From the cell containing the given text, extract its center point as (X, Y) coordinate. 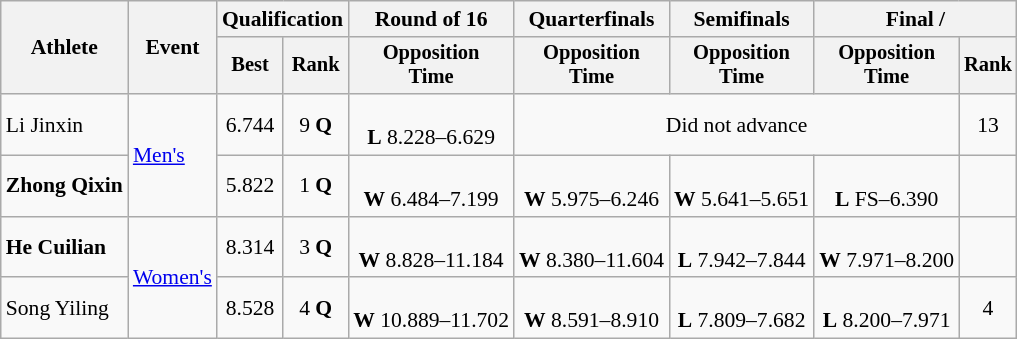
Final / (916, 19)
Zhong Qixin (64, 186)
L 8.228–6.629 (431, 124)
3 Q (316, 248)
8.528 (250, 308)
W 7.971–8.200 (886, 248)
1 Q (316, 186)
Athlete (64, 48)
Li Jinxin (64, 124)
Best (250, 66)
L 7.942–7.844 (742, 248)
Semifinals (742, 19)
Qualification (282, 19)
W 5.641–5.651 (742, 186)
Did not advance (736, 124)
Women's (172, 278)
5.822 (250, 186)
W 8.828–11.184 (431, 248)
4 (988, 308)
W 5.975–6.246 (592, 186)
Round of 16 (431, 19)
Song Yiling (64, 308)
Quarterfinals (592, 19)
W 10.889–11.702 (431, 308)
L 8.200–7.971 (886, 308)
W 8.380–11.604 (592, 248)
W 8.591–8.910 (592, 308)
9 Q (316, 124)
13 (988, 124)
W 6.484–7.199 (431, 186)
8.314 (250, 248)
Event (172, 48)
He Cuilian (64, 248)
L FS–6.390 (886, 186)
4 Q (316, 308)
Men's (172, 155)
L 7.809–7.682 (742, 308)
6.744 (250, 124)
